Capture the cell that displays the provided text and extract its [X, Y] central coordinate. 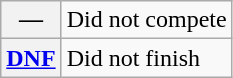
— [31, 20]
Did not finish [146, 58]
Did not compete [146, 20]
DNF [31, 58]
